For the text-containing cell, return its midpoint in (X, Y) coordinate format. 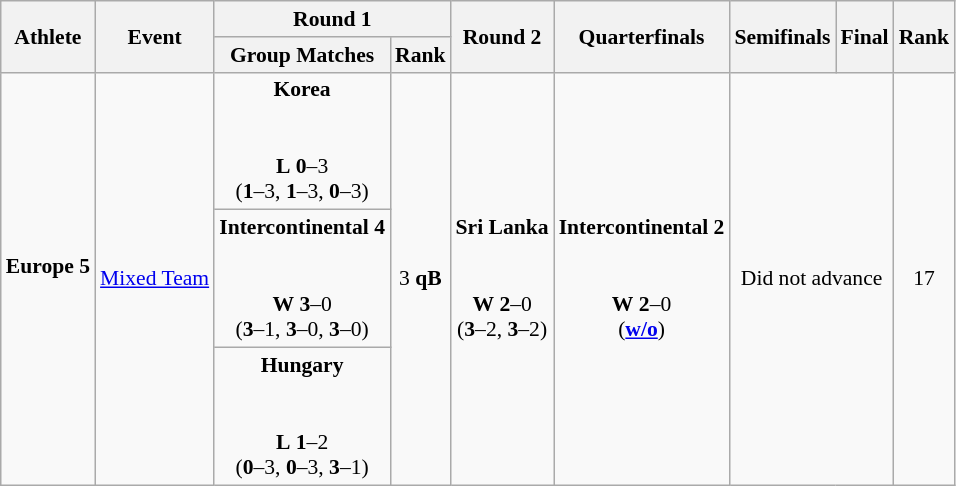
Round 1 (332, 19)
Intercontinental 4 W 3–0 (3–1, 3–0, 3–0) (302, 279)
Mixed Team (154, 278)
Final (865, 36)
Did not advance (811, 278)
3 qB (420, 278)
Quarterfinals (642, 36)
Round 2 (502, 36)
Sri Lanka W 2–0 (3–2, 3–2) (502, 278)
Intercontinental 2 W 2–0 (w/o) (642, 278)
Semifinals (782, 36)
Europe 5 (48, 278)
Athlete (48, 36)
17 (924, 278)
Hungary L 1–2 (0–3, 0–3, 3–1) (302, 417)
Event (154, 36)
Group Matches (302, 55)
Korea L 0–3 (1–3, 1–3, 0–3) (302, 141)
